Capture the cell that displays the provided text and extract its (X, Y) central coordinate. 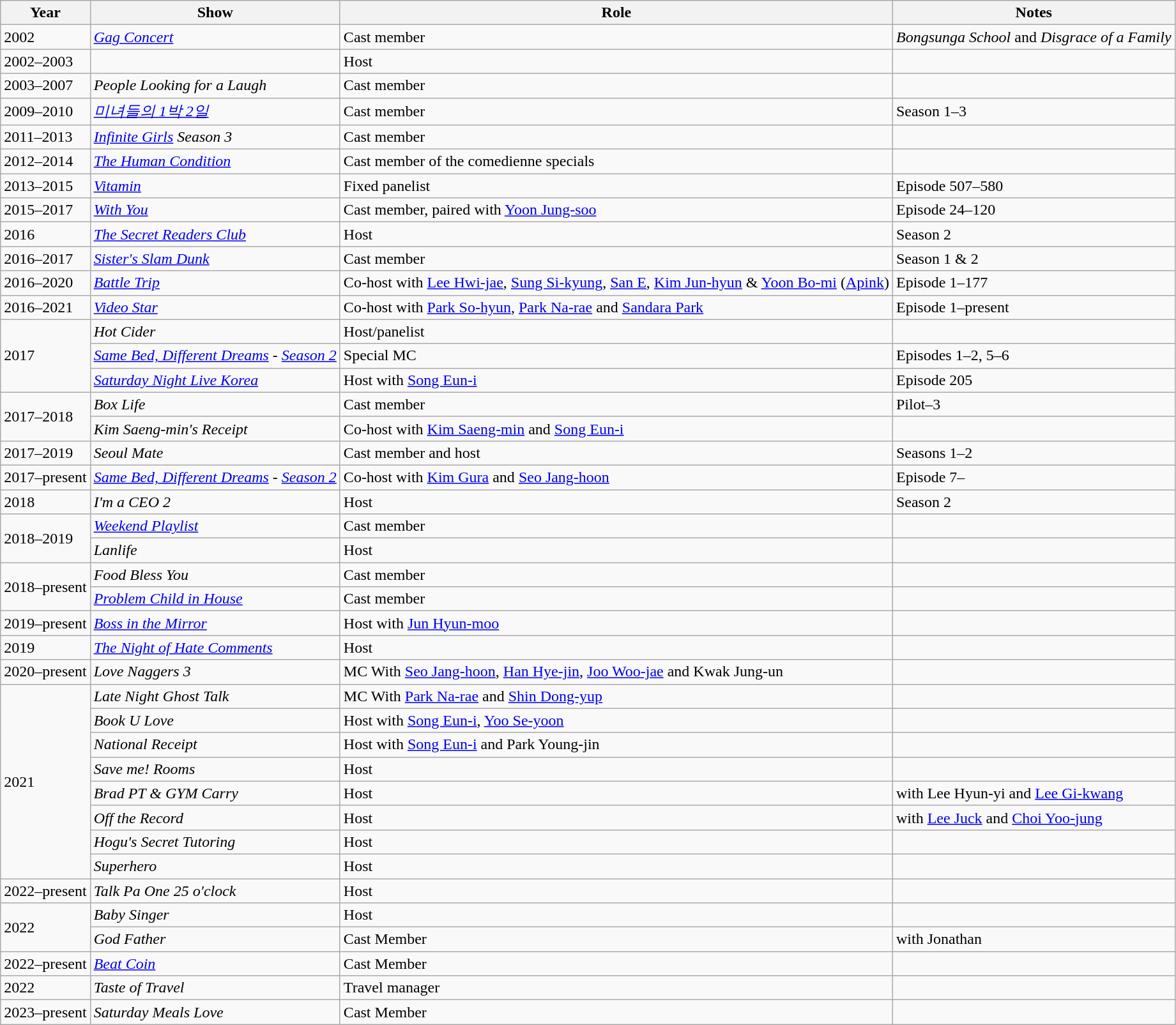
Bongsunga School and Disgrace of a Family (1034, 37)
Season 1 & 2 (1034, 259)
Hot Cider (215, 331)
Pilot–3 (1034, 404)
2018–2019 (45, 538)
Co-host with Lee Hwi-jae, Sung Si-kyung, San E, Kim Jun-hyun & Yoon Bo-mi (Apink) (616, 283)
2021 (45, 781)
Brad PT & GYM Carry (215, 793)
Host with Song Eun-i, Yoo Se-yoon (616, 720)
Off the Record (215, 817)
Seoul Mate (215, 453)
Book U Love (215, 720)
Sister's Slam Dunk (215, 259)
MC With Park Na-rae and Shin Dong-yup (616, 696)
2016–2021 (45, 307)
Season 1–3 (1034, 111)
with Lee Hyun-yi and Lee Gi-kwang (1034, 793)
Host with Song Eun-i (616, 380)
Kim Saeng-min's Receipt (215, 429)
Co-host with Kim Gura and Seo Jang-hoon (616, 477)
Episode 507–580 (1034, 186)
2019 (45, 648)
Box Life (215, 404)
Gag Concert (215, 37)
2023–present (45, 1012)
with Jonathan (1034, 939)
Superhero (215, 866)
National Receipt (215, 745)
Love Naggers 3 (215, 672)
Show (215, 13)
Problem Child in House (215, 599)
With You (215, 210)
2002–2003 (45, 61)
2015–2017 (45, 210)
2002 (45, 37)
Talk Pa One 25 o'clock (215, 891)
Save me! Rooms (215, 769)
2016 (45, 234)
Seasons 1–2 (1034, 453)
Episode 1–present (1034, 307)
Boss in the Mirror (215, 623)
The Secret Readers Club (215, 234)
Cast member of the comedienne specials (616, 162)
Special MC (616, 356)
2016–2017 (45, 259)
2011–2013 (45, 137)
Infinite Girls Season 3 (215, 137)
The Human Condition (215, 162)
Host/panelist (616, 331)
Cast member, paired with Yoon Jung-soo (616, 210)
Late Night Ghost Talk (215, 696)
2017–2018 (45, 416)
Notes (1034, 13)
People Looking for a Laugh (215, 86)
with Lee Juck and Choi Yoo-jung (1034, 817)
2003–2007 (45, 86)
Host with Jun Hyun-moo (616, 623)
2018–present (45, 587)
Lanlife (215, 550)
Episode 24–120 (1034, 210)
2009–2010 (45, 111)
Saturday Night Live Korea (215, 380)
Travel manager (616, 988)
2017–2019 (45, 453)
Cast member and host (616, 453)
Episode 7– (1034, 477)
Food Bless You (215, 575)
MC With Seo Jang-hoon, Han Hye-jin, Joo Woo-jae and Kwak Jung-un (616, 672)
I'm a CEO 2 (215, 501)
2017–present (45, 477)
2018 (45, 501)
Battle Trip (215, 283)
Episode 205 (1034, 380)
Vitamin (215, 186)
Taste of Travel (215, 988)
Episodes 1–2, 5–6 (1034, 356)
Host with Song Eun-i and Park Young-jin (616, 745)
2012–2014 (45, 162)
God Father (215, 939)
Co-host with Park So-hyun, Park Na-rae and Sandara Park (616, 307)
2020–present (45, 672)
The Night of Hate Comments (215, 648)
Weekend Playlist (215, 526)
미녀들의 1박 2일 (215, 111)
2019–present (45, 623)
Role (616, 13)
Beat Coin (215, 964)
2016–2020 (45, 283)
Baby Singer (215, 915)
Fixed panelist (616, 186)
2017 (45, 356)
Co-host with Kim Saeng-min and Song Eun-i (616, 429)
Saturday Meals Love (215, 1012)
2013–2015 (45, 186)
Video Star (215, 307)
Episode 1–177 (1034, 283)
Hogu's Secret Tutoring (215, 842)
Year (45, 13)
